Return (x, y) of the center of cell containing provided text 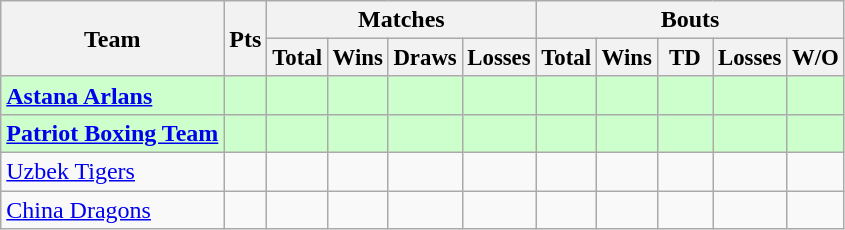
Uzbek Tigers (112, 172)
Matches (402, 20)
Pts (246, 39)
Astana Arlans (112, 95)
Bouts (690, 20)
TD (685, 58)
Team (112, 39)
China Dragons (112, 210)
W/O (816, 58)
Patriot Boxing Team (112, 133)
Draws (425, 58)
